Scan for the cell matching the given text and deliver its (X, Y) coordinate at center. 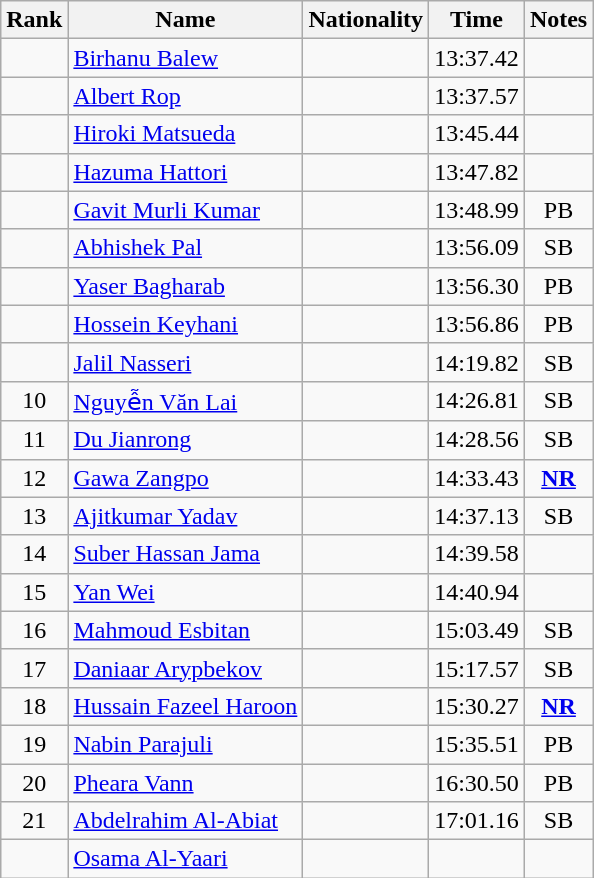
13:48.99 (477, 210)
13:37.57 (477, 96)
Pheara Vann (186, 783)
14:26.81 (477, 401)
12 (34, 478)
11 (34, 440)
13:56.30 (477, 286)
Gawa Zangpo (186, 478)
17 (34, 668)
Nationality (366, 20)
Hiroki Matsueda (186, 134)
16 (34, 630)
Yaser Bagharab (186, 286)
15 (34, 592)
20 (34, 783)
14:19.82 (477, 362)
14:39.58 (477, 554)
Hussain Fazeel Haroon (186, 706)
15:30.27 (477, 706)
13:45.44 (477, 134)
Yan Wei (186, 592)
Albert Rop (186, 96)
14:37.13 (477, 516)
Daniaar Arypbekov (186, 668)
17:01.16 (477, 821)
Osama Al-Yaari (186, 859)
14 (34, 554)
Gavit Murli Kumar (186, 210)
13:37.42 (477, 58)
13:56.86 (477, 324)
Abhishek Pal (186, 248)
Ajitkumar Yadav (186, 516)
Mahmoud Esbitan (186, 630)
15:17.57 (477, 668)
14:33.43 (477, 478)
Rank (34, 20)
Suber Hassan Jama (186, 554)
15:03.49 (477, 630)
Abdelrahim Al-Abiat (186, 821)
Jalil Nasseri (186, 362)
Du Jianrong (186, 440)
16:30.50 (477, 783)
Nguyễn Văn Lai (186, 401)
Time (477, 20)
Name (186, 20)
Hossein Keyhani (186, 324)
Hazuma Hattori (186, 172)
Notes (558, 20)
13:56.09 (477, 248)
Birhanu Balew (186, 58)
Nabin Parajuli (186, 744)
19 (34, 744)
10 (34, 401)
13 (34, 516)
21 (34, 821)
13:47.82 (477, 172)
14:28.56 (477, 440)
14:40.94 (477, 592)
18 (34, 706)
15:35.51 (477, 744)
